Extract the [x, y] coordinate from the center of the cell holding the provided text.  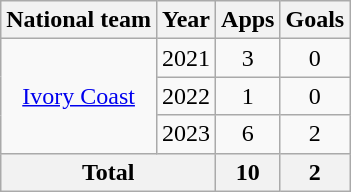
2023 [186, 134]
Year [186, 20]
10 [248, 172]
2022 [186, 96]
National team [79, 20]
3 [248, 58]
1 [248, 96]
Ivory Coast [79, 96]
2021 [186, 58]
Apps [248, 20]
Total [108, 172]
6 [248, 134]
Goals [315, 20]
